Pinpoint the cell where the given text exists, returning its (x, y) midpoint coordinate. 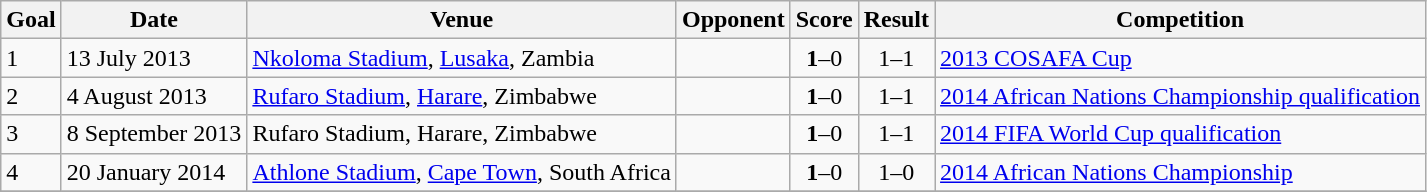
Venue (462, 20)
4 (31, 172)
Score (824, 20)
2014 African Nations Championship qualification (1180, 96)
3 (31, 134)
Nkoloma Stadium, Lusaka, Zambia (462, 58)
2013 COSAFA Cup (1180, 58)
2014 African Nations Championship (1180, 172)
Athlone Stadium, Cape Town, South Africa (462, 172)
Goal (31, 20)
13 July 2013 (154, 58)
1 (31, 58)
20 January 2014 (154, 172)
Date (154, 20)
2014 FIFA World Cup qualification (1180, 134)
4 August 2013 (154, 96)
2 (31, 96)
Competition (1180, 20)
Opponent (733, 20)
8 September 2013 (154, 134)
Result (896, 20)
